Find where the given text appears and provide that cell's center as (x, y) coordinate. 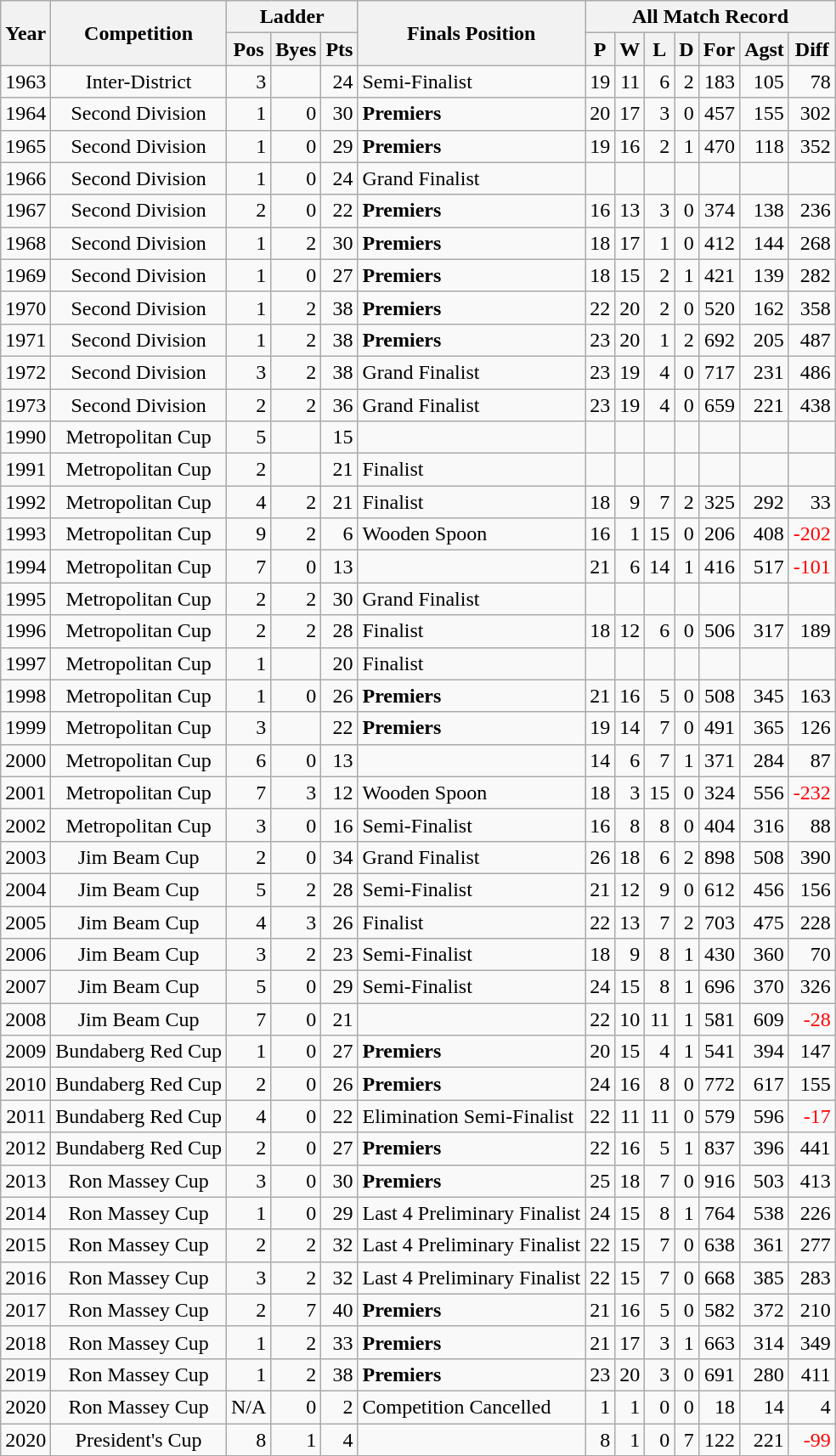
1998 (25, 696)
612 (719, 889)
40 (340, 1310)
717 (719, 372)
696 (719, 987)
324 (719, 793)
668 (719, 1278)
2003 (25, 857)
Competition Cancelled (472, 1407)
1964 (25, 114)
2012 (25, 1148)
412 (719, 243)
2006 (25, 955)
88 (812, 825)
358 (812, 308)
W (630, 49)
1973 (25, 405)
692 (719, 340)
1993 (25, 534)
105 (765, 82)
541 (719, 1052)
538 (765, 1213)
2008 (25, 1019)
Competition (139, 33)
1967 (25, 211)
Pos (248, 49)
277 (812, 1245)
2015 (25, 1245)
360 (765, 955)
2013 (25, 1181)
1995 (25, 599)
226 (812, 1213)
2005 (25, 922)
282 (812, 275)
Byes (296, 49)
581 (719, 1019)
-101 (812, 567)
1963 (25, 82)
441 (812, 1148)
370 (765, 987)
325 (719, 502)
292 (765, 502)
1996 (25, 631)
284 (765, 760)
-232 (812, 793)
280 (765, 1374)
491 (719, 728)
206 (719, 534)
326 (812, 987)
659 (719, 405)
416 (719, 567)
503 (765, 1181)
385 (765, 1278)
Finals Position (472, 33)
Diff (812, 49)
-99 (812, 1440)
138 (765, 211)
2014 (25, 1213)
520 (719, 308)
78 (812, 82)
596 (765, 1116)
404 (719, 825)
764 (719, 1213)
898 (719, 857)
916 (719, 1181)
-17 (812, 1116)
1966 (25, 178)
For (719, 49)
1990 (25, 437)
D (686, 49)
582 (719, 1310)
703 (719, 922)
210 (812, 1310)
2002 (25, 825)
317 (765, 631)
316 (765, 825)
228 (812, 922)
139 (765, 275)
1969 (25, 275)
638 (719, 1245)
411 (812, 1374)
1971 (25, 340)
Year (25, 33)
283 (812, 1278)
2010 (25, 1084)
352 (812, 146)
70 (812, 955)
36 (340, 405)
126 (812, 728)
34 (340, 857)
183 (719, 82)
345 (765, 696)
302 (812, 114)
189 (812, 631)
236 (812, 211)
421 (719, 275)
2017 (25, 1310)
396 (765, 1148)
L (659, 49)
579 (719, 1116)
361 (765, 1245)
2009 (25, 1052)
162 (765, 308)
Ladder (292, 17)
2007 (25, 987)
371 (719, 760)
2001 (25, 793)
374 (719, 211)
438 (812, 405)
Elimination Semi-Finalist (472, 1116)
617 (765, 1084)
-202 (812, 534)
2000 (25, 760)
470 (719, 146)
87 (812, 760)
25 (600, 1181)
372 (765, 1310)
1970 (25, 308)
147 (812, 1052)
President's Cup (139, 1440)
144 (765, 243)
1992 (25, 502)
430 (719, 955)
163 (812, 696)
1997 (25, 663)
475 (765, 922)
-28 (812, 1019)
N/A (248, 1407)
2011 (25, 1116)
1991 (25, 470)
1999 (25, 728)
486 (812, 372)
487 (812, 340)
122 (719, 1440)
609 (765, 1019)
2016 (25, 1278)
2019 (25, 1374)
2004 (25, 889)
205 (765, 340)
Agst (765, 49)
314 (765, 1342)
365 (765, 728)
1968 (25, 243)
390 (812, 857)
663 (719, 1342)
1994 (25, 567)
268 (812, 243)
772 (719, 1084)
394 (765, 1052)
1972 (25, 372)
413 (812, 1181)
118 (765, 146)
456 (765, 889)
P (600, 49)
556 (765, 793)
457 (719, 114)
231 (765, 372)
349 (812, 1342)
2018 (25, 1342)
691 (719, 1374)
All Match Record (710, 17)
1965 (25, 146)
837 (719, 1148)
408 (765, 534)
506 (719, 631)
156 (812, 889)
517 (765, 567)
Pts (340, 49)
10 (630, 1019)
Inter-District (139, 82)
